For the text-containing cell, return its midpoint in (x, y) coordinate format. 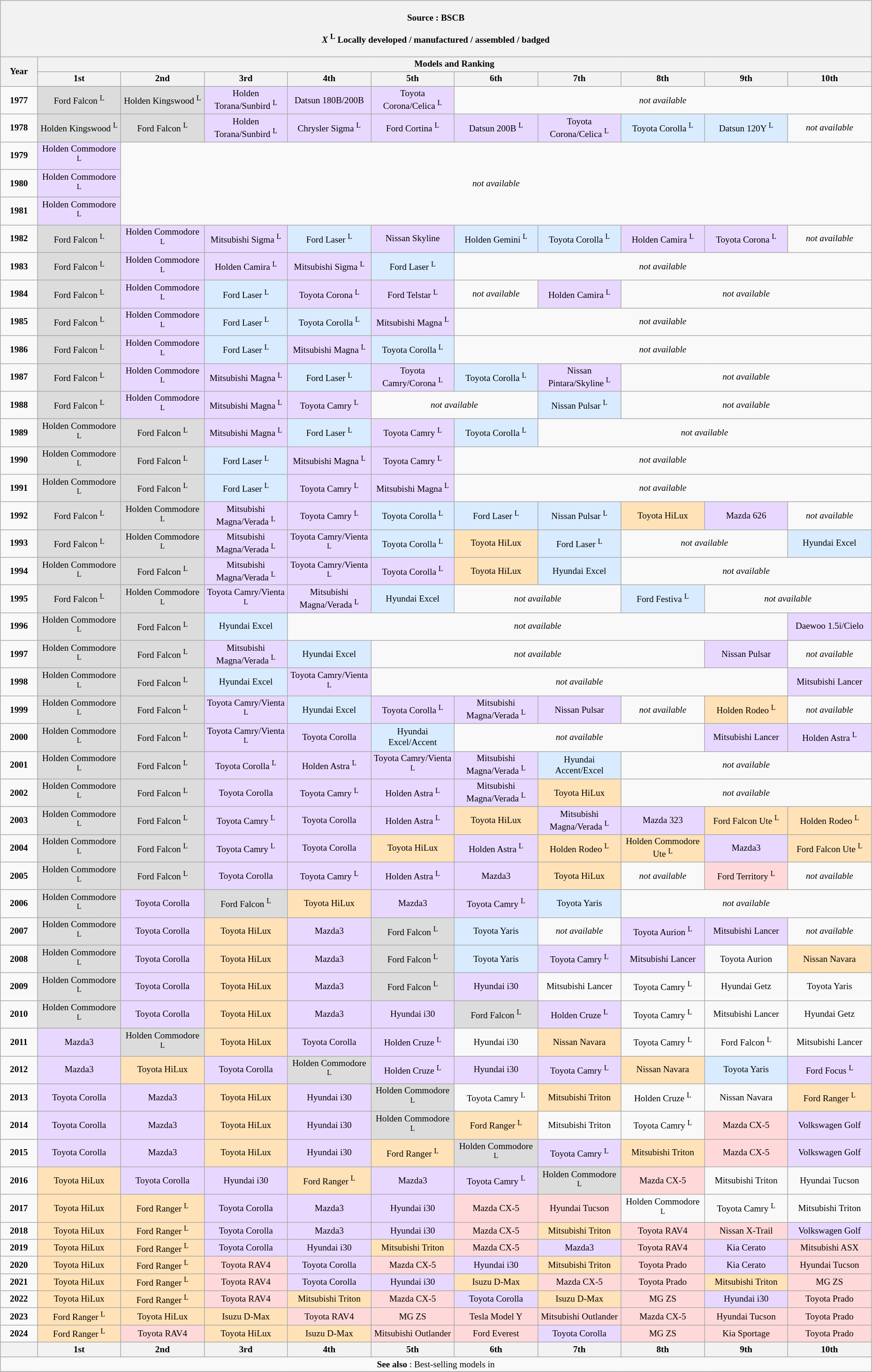
1987 (19, 377)
2014 (19, 1125)
2020 (19, 1265)
2006 (19, 904)
Datsun 200B L (496, 128)
1986 (19, 350)
Tesla Model Y (496, 1317)
Mazda 626 (746, 516)
1991 (19, 488)
2012 (19, 1070)
Nissan X-Trail (746, 1231)
2021 (19, 1282)
1978 (19, 128)
2024 (19, 1334)
Ford Cortina L (413, 128)
2005 (19, 876)
2022 (19, 1300)
Hyundai Excel/Accent (413, 738)
2010 (19, 1014)
1990 (19, 461)
1982 (19, 238)
1999 (19, 709)
Nissan Pintara/Skyline L (579, 377)
Datsun 180B/200B (329, 100)
2003 (19, 820)
Toyota Aurion L (663, 931)
2019 (19, 1248)
Ford Telstar L (413, 294)
1983 (19, 267)
Ford Festiva L (663, 599)
1988 (19, 405)
1977 (19, 100)
2013 (19, 1098)
1980 (19, 183)
Toyota Camry/Corona L (413, 377)
1996 (19, 627)
Chrysler Sigma L (329, 128)
Toyota Aurion (746, 959)
2018 (19, 1231)
See also : Best-selling models in (436, 1364)
1989 (19, 433)
Kia Sportage (746, 1334)
2015 (19, 1153)
Ford Territory L (746, 876)
1979 (19, 156)
1994 (19, 572)
2002 (19, 793)
1995 (19, 599)
2008 (19, 959)
2007 (19, 931)
2011 (19, 1042)
2023 (19, 1317)
1985 (19, 322)
2017 (19, 1209)
Holden Commodore Ute L (663, 848)
1992 (19, 516)
Mitsubishi ASX (829, 1248)
2016 (19, 1181)
1993 (19, 543)
Holden Gemini L (496, 238)
2001 (19, 765)
1984 (19, 294)
Ford Everest (496, 1334)
Mazda 323 (663, 820)
2000 (19, 738)
Year (19, 71)
Hyundai Accent/Excel (579, 765)
Source : BSCB X L Locally developed / manufactured / assembled / badged (436, 29)
1997 (19, 654)
2004 (19, 848)
2009 (19, 986)
Datsun 120Y L (746, 128)
Models and Ranking (455, 64)
Daewoo 1.5i/Cielo (829, 627)
1981 (19, 211)
Nissan Skyline (413, 238)
Ford Focus L (829, 1070)
1998 (19, 682)
